Locate the cell with the specified text and output its [x, y] center coordinate. 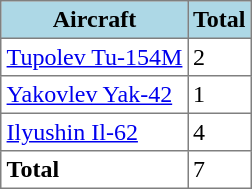
1 [220, 95]
4 [220, 132]
Yakovlev Yak-42 [94, 95]
2 [220, 57]
Tupolev Tu-154M [94, 57]
7 [220, 170]
Aircraft [94, 20]
Ilyushin Il-62 [94, 132]
